Search for the cell housing the specified text and yield its (x, y) center coordinate. 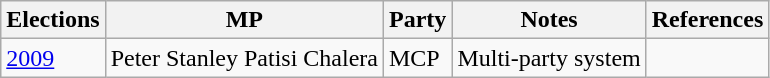
MP (244, 20)
Multi-party system (549, 58)
MCP (417, 58)
2009 (53, 58)
Peter Stanley Patisi Chalera (244, 58)
Party (417, 20)
Notes (549, 20)
Elections (53, 20)
References (708, 20)
